Detect which cell encompasses the target text, then output its (x, y) center coordinate. 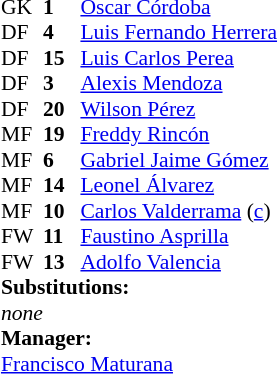
Alexis Mendoza (178, 83)
Carlos Valderrama (c) (178, 211)
3 (62, 83)
Manager: (139, 339)
15 (62, 58)
4 (62, 33)
14 (62, 185)
Luis Fernando Herrera (178, 33)
Luis Carlos Perea (178, 58)
Gabriel Jaime Gómez (178, 160)
none (22, 313)
Freddy Rincón (178, 135)
10 (62, 211)
20 (62, 109)
19 (62, 135)
11 (62, 237)
6 (62, 160)
Substitutions: (139, 287)
Faustino Asprilla (178, 237)
Adolfo Valencia (178, 262)
Wilson Pérez (178, 109)
Leonel Álvarez (178, 185)
13 (62, 262)
